Detect which cell encompasses the target text, then output its [x, y] center coordinate. 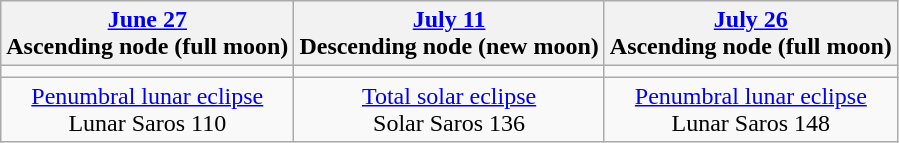
July 11Descending node (new moon) [449, 34]
Total solar eclipseSolar Saros 136 [449, 110]
June 27Ascending node (full moon) [148, 34]
Penumbral lunar eclipseLunar Saros 110 [148, 110]
Penumbral lunar eclipseLunar Saros 148 [750, 110]
July 26Ascending node (full moon) [750, 34]
